For the text-containing cell, return its midpoint in [x, y] coordinate format. 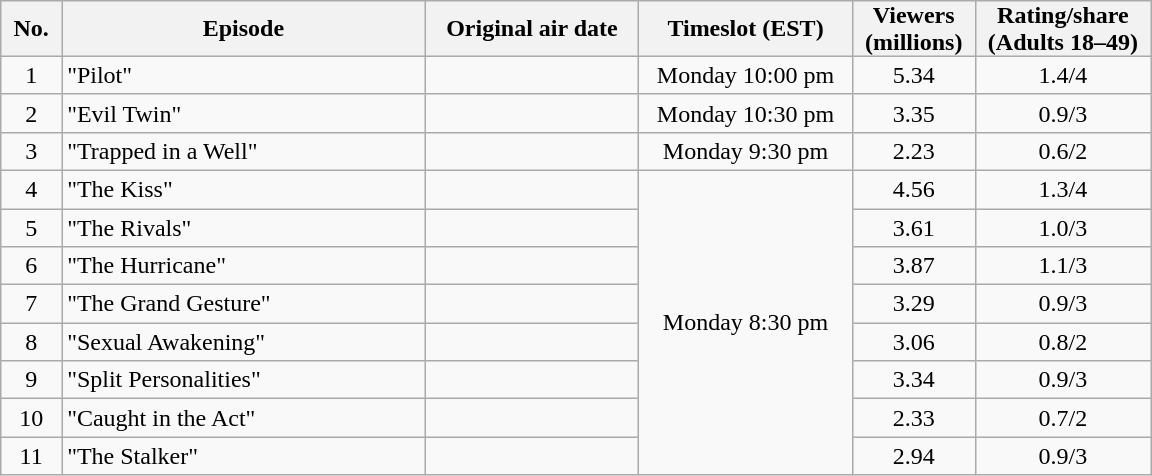
5.34 [914, 75]
3 [32, 151]
"The Stalker" [244, 456]
3.34 [914, 380]
3.29 [914, 304]
2.33 [914, 418]
"Trapped in a Well" [244, 151]
8 [32, 342]
1.0/3 [1063, 227]
Monday 8:30 pm [746, 322]
0.6/2 [1063, 151]
3.87 [914, 266]
Monday 10:00 pm [746, 75]
"The Rivals" [244, 227]
Rating/share(Adults 18–49) [1063, 29]
3.06 [914, 342]
0.8/2 [1063, 342]
No. [32, 29]
"The Kiss" [244, 189]
"Split Personalities" [244, 380]
9 [32, 380]
10 [32, 418]
5 [32, 227]
11 [32, 456]
Episode [244, 29]
1.4/4 [1063, 75]
1 [32, 75]
Timeslot (EST) [746, 29]
"Sexual Awakening" [244, 342]
2 [32, 113]
4 [32, 189]
Monday 9:30 pm [746, 151]
"The Grand Gesture" [244, 304]
"Caught in the Act" [244, 418]
3.35 [914, 113]
Viewers(millions) [914, 29]
Monday 10:30 pm [746, 113]
2.23 [914, 151]
"The Hurricane" [244, 266]
0.7/2 [1063, 418]
6 [32, 266]
"Pilot" [244, 75]
"Evil Twin" [244, 113]
7 [32, 304]
1.1/3 [1063, 266]
1.3/4 [1063, 189]
Original air date [532, 29]
4.56 [914, 189]
3.61 [914, 227]
2.94 [914, 456]
